Return (x, y) of the center of cell containing provided text 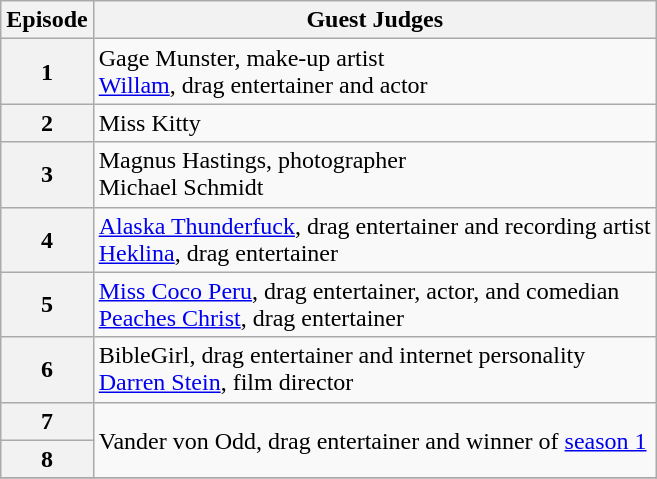
1 (47, 72)
8 (47, 459)
Miss Kitty (374, 123)
7 (47, 421)
Alaska Thunderfuck, drag entertainer and recording artistHeklina, drag entertainer (374, 240)
Magnus Hastings, photographerMichael Schmidt (374, 174)
2 (47, 123)
3 (47, 174)
BibleGirl, drag entertainer and internet personalityDarren Stein, film director (374, 370)
Gage Munster, make-up artistWillam, drag entertainer and actor (374, 72)
Episode (47, 20)
6 (47, 370)
Miss Coco Peru, drag entertainer, actor, and comedianPeaches Christ, drag entertainer (374, 304)
Guest Judges (374, 20)
Vander von Odd, drag entertainer and winner of season 1 (374, 440)
4 (47, 240)
5 (47, 304)
